Search for the cell housing the specified text and yield its [x, y] center coordinate. 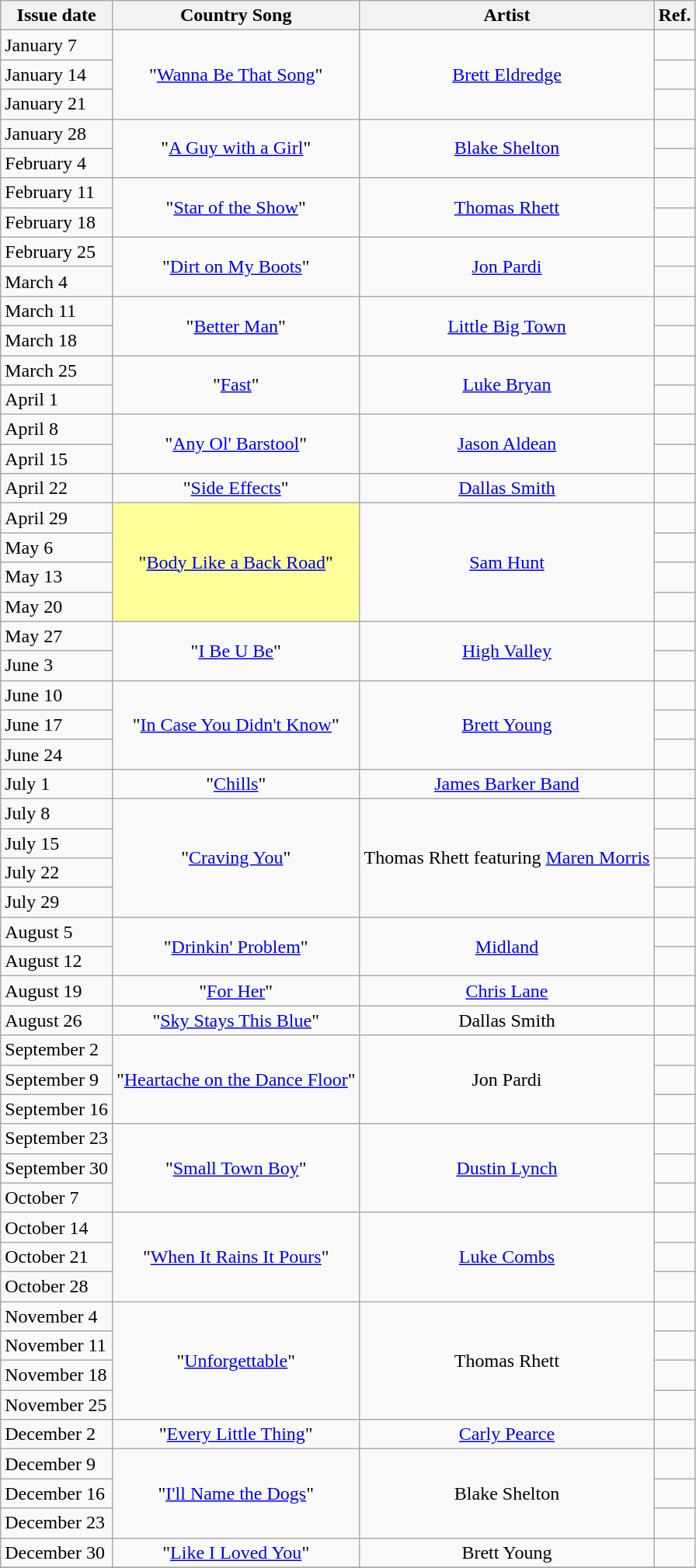
March 25 [57, 370]
"Sky Stays This Blue" [236, 1020]
January 14 [57, 75]
"Dirt on My Boots" [236, 266]
November 11 [57, 1346]
September 2 [57, 1050]
August 12 [57, 961]
Brett Eldredge [506, 75]
Chris Lane [506, 991]
July 29 [57, 902]
April 22 [57, 488]
"Side Effects" [236, 488]
April 8 [57, 429]
January 7 [57, 45]
"Chills" [236, 784]
"A Guy with a Girl" [236, 148]
"Craving You" [236, 857]
September 23 [57, 1139]
Luke Combs [506, 1257]
December 9 [57, 1464]
September 9 [57, 1080]
February 18 [57, 222]
October 28 [57, 1286]
August 19 [57, 991]
"Every Little Thing" [236, 1434]
May 20 [57, 607]
"Drinkin' Problem" [236, 947]
"When It Rains It Pours" [236, 1257]
Sam Hunt [506, 562]
"Body Like a Back Road" [236, 562]
February 25 [57, 252]
April 29 [57, 518]
February 11 [57, 193]
June 3 [57, 666]
Jason Aldean [506, 444]
"Star of the Show" [236, 207]
May 13 [57, 577]
November 25 [57, 1405]
March 4 [57, 281]
December 30 [57, 1552]
December 2 [57, 1434]
November 18 [57, 1375]
James Barker Band [506, 784]
Dustin Lynch [506, 1168]
July 8 [57, 813]
"In Case You Didn't Know" [236, 725]
February 4 [57, 163]
July 15 [57, 843]
"Unforgettable" [236, 1361]
"Better Man" [236, 325]
High Valley [506, 651]
Midland [506, 947]
Luke Bryan [506, 385]
Issue date [57, 16]
"For Her" [236, 991]
"Heartache on the Dance Floor" [236, 1080]
Little Big Town [506, 325]
January 28 [57, 134]
"Any Ol' Barstool" [236, 444]
Ref. [674, 16]
April 1 [57, 400]
"Small Town Boy" [236, 1168]
March 18 [57, 340]
January 21 [57, 104]
December 16 [57, 1493]
June 24 [57, 754]
October 21 [57, 1257]
Country Song [236, 16]
Artist [506, 16]
May 6 [57, 548]
August 5 [57, 932]
Carly Pearce [506, 1434]
"I'll Name the Dogs" [236, 1493]
May 27 [57, 636]
July 22 [57, 873]
March 11 [57, 311]
November 4 [57, 1316]
October 7 [57, 1198]
August 26 [57, 1020]
September 16 [57, 1109]
December 23 [57, 1523]
July 1 [57, 784]
June 10 [57, 695]
Thomas Rhett featuring Maren Morris [506, 857]
"I Be U Be" [236, 651]
April 15 [57, 459]
June 17 [57, 725]
October 14 [57, 1227]
"Fast" [236, 385]
"Wanna Be That Song" [236, 75]
September 30 [57, 1168]
"Like I Loved You" [236, 1552]
